Pinpoint the cell where the given text exists, returning its [X, Y] midpoint coordinate. 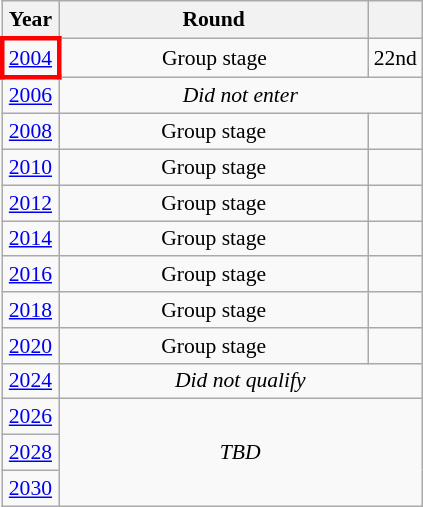
2028 [30, 453]
Did not qualify [240, 381]
Round [214, 20]
2014 [30, 239]
2016 [30, 275]
2020 [30, 346]
2004 [30, 58]
2008 [30, 132]
2010 [30, 168]
2018 [30, 310]
2030 [30, 488]
TBD [240, 452]
Did not enter [240, 96]
2024 [30, 381]
Year [30, 20]
2006 [30, 96]
22nd [396, 58]
2012 [30, 203]
2026 [30, 417]
